For the text-containing cell, return its midpoint in [X, Y] coordinate format. 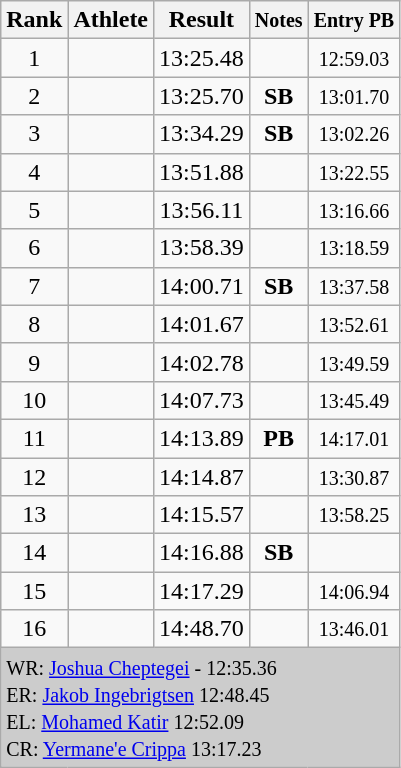
13 [34, 515]
14:17.29 [202, 591]
14:14.87 [202, 477]
13:25.70 [202, 96]
Notes [278, 20]
2 [34, 96]
12 [34, 477]
15 [34, 591]
13:02.26 [354, 134]
13:30.87 [354, 477]
WR: Joshua Cheptegei - 12:35.36ER: Jakob Ingebrigtsen 12:48.45EL: Mohamed Katir 12:52.09CR: Yermane'e Crippa 13:17.23 [200, 708]
4 [34, 172]
14:06.94 [354, 591]
Result [202, 20]
13:45.49 [354, 400]
13:46.01 [354, 629]
13:34.29 [202, 134]
13:51.88 [202, 172]
7 [34, 286]
14:02.78 [202, 362]
3 [34, 134]
9 [34, 362]
5 [34, 210]
13:01.70 [354, 96]
14:13.89 [202, 438]
13:58.39 [202, 248]
13:37.58 [354, 286]
14 [34, 553]
13:49.59 [354, 362]
16 [34, 629]
10 [34, 400]
14:00.71 [202, 286]
14:48.70 [202, 629]
13:16.66 [354, 210]
13:56.11 [202, 210]
Entry PB [354, 20]
14:07.73 [202, 400]
13:18.59 [354, 248]
Athlete [111, 20]
14:16.88 [202, 553]
13:52.61 [354, 324]
13:25.48 [202, 58]
11 [34, 438]
13:22.55 [354, 172]
12:59.03 [354, 58]
PB [278, 438]
6 [34, 248]
14:01.67 [202, 324]
8 [34, 324]
14:15.57 [202, 515]
Rank [34, 20]
14:17.01 [354, 438]
13:58.25 [354, 515]
1 [34, 58]
